Return (X, Y) of the center of cell containing provided text 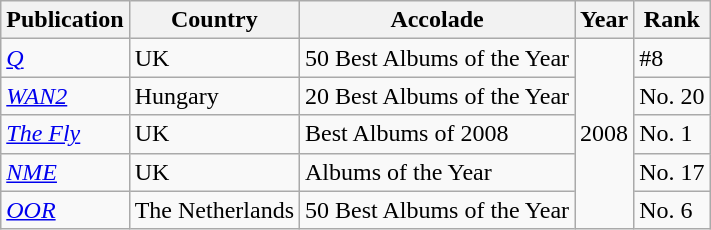
Country (214, 20)
Hungary (214, 96)
No. 17 (672, 172)
Q (65, 58)
NME (65, 172)
WAN2 (65, 96)
OOR (65, 210)
The Netherlands (214, 210)
No. 1 (672, 134)
Publication (65, 20)
2008 (604, 134)
20 Best Albums of the Year (438, 96)
Year (604, 20)
Accolade (438, 20)
No. 20 (672, 96)
Rank (672, 20)
No. 6 (672, 210)
Best Albums of 2008 (438, 134)
#8 (672, 58)
The Fly (65, 134)
Albums of the Year (438, 172)
